Find where the given text appears and provide that cell's center as (X, Y) coordinate. 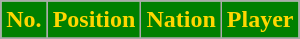
Nation (181, 20)
Player (260, 20)
No. (24, 20)
Position (94, 20)
